Identify which cell holds the provided text, then report its (x, y) central coordinate. 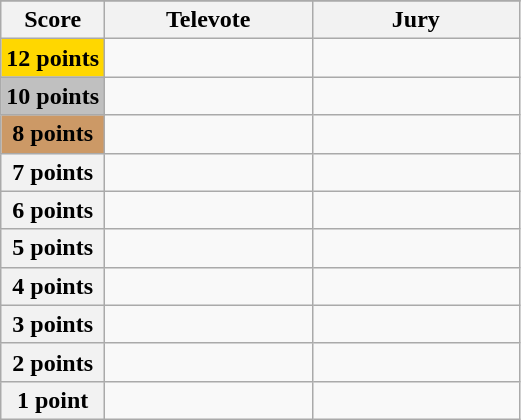
3 points (53, 324)
Score (53, 20)
8 points (53, 134)
10 points (53, 96)
7 points (53, 172)
2 points (53, 362)
5 points (53, 248)
Televote (209, 20)
12 points (53, 58)
1 point (53, 400)
4 points (53, 286)
Jury (416, 20)
6 points (53, 210)
